Extract the (x, y) coordinate from the center of the cell holding the provided text.  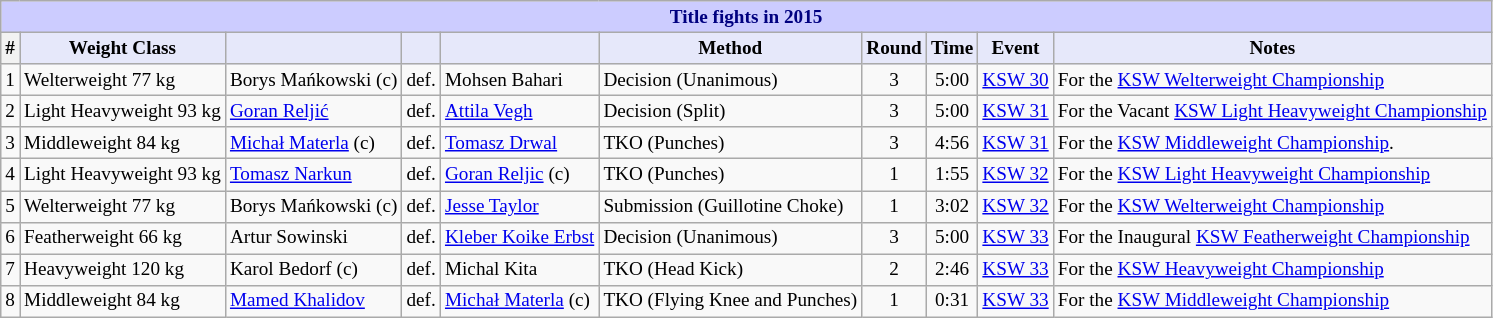
Kleber Koike Erbst (519, 238)
For the KSW Middleweight Championship. (1272, 143)
Featherweight 66 kg (123, 238)
8 (10, 301)
Event (1016, 48)
Method (730, 48)
4:56 (952, 143)
# (10, 48)
7 (10, 270)
Goran Reljić (314, 111)
5 (10, 206)
4 (10, 175)
Submission (Guillotine Choke) (730, 206)
1:55 (952, 175)
For the Inaugural KSW Featherweight Championship (1272, 238)
KSW 30 (1016, 80)
TKO (Flying Knee and Punches) (730, 301)
2:46 (952, 270)
Title fights in 2015 (746, 17)
Mohsen Bahari (519, 80)
For the Vacant KSW Light Heavyweight Championship (1272, 111)
Tomasz Narkun (314, 175)
TKO (Head Kick) (730, 270)
Time (952, 48)
Michal Kita (519, 270)
Decision (Split) (730, 111)
Tomasz Drwal (519, 143)
For the KSW Middleweight Championship (1272, 301)
Weight Class (123, 48)
Karol Bedorf (c) (314, 270)
6 (10, 238)
Goran Reljic (c) (519, 175)
For the KSW Light Heavyweight Championship (1272, 175)
Round (894, 48)
3:02 (952, 206)
Notes (1272, 48)
Mamed Khalidov (314, 301)
For the KSW Heavyweight Championship (1272, 270)
Jesse Taylor (519, 206)
0:31 (952, 301)
Attila Vegh (519, 111)
Artur Sowinski (314, 238)
Heavyweight 120 kg (123, 270)
